Determine the [X, Y] coordinate at the center of the cell enclosing the given text.  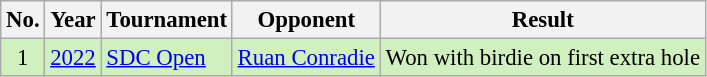
Opponent [306, 20]
SDC Open [166, 58]
Won with birdie on first extra hole [542, 58]
2022 [73, 58]
Result [542, 20]
No. [23, 20]
1 [23, 58]
Ruan Conradie [306, 58]
Tournament [166, 20]
Year [73, 20]
